From the cell containing the given text, extract its center point as (X, Y) coordinate. 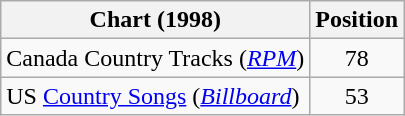
US Country Songs (Billboard) (156, 96)
Chart (1998) (156, 20)
78 (357, 58)
53 (357, 96)
Position (357, 20)
Canada Country Tracks (RPM) (156, 58)
